Capture the cell that displays the provided text and extract its (X, Y) central coordinate. 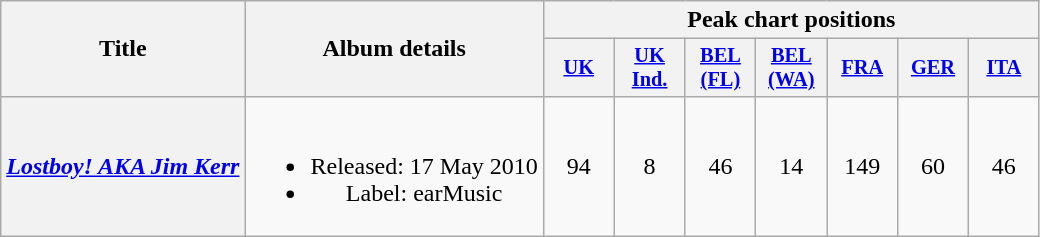
GER (934, 68)
14 (792, 166)
Album details (394, 49)
8 (650, 166)
Released: 17 May 2010Label: earMusic (394, 166)
94 (578, 166)
Title (123, 49)
149 (862, 166)
UK Ind. (650, 68)
Lostboy! AKA Jim Kerr (123, 166)
FRA (862, 68)
60 (934, 166)
Peak chart positions (791, 20)
UK (578, 68)
BEL (FL) (720, 68)
BEL (WA) (792, 68)
ITA (1004, 68)
